Output the [x, y] coordinate of the center of the cell containing the given text.  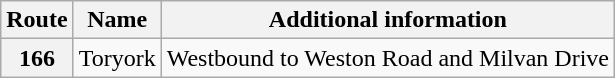
Name [117, 20]
Route [37, 20]
Toryork [117, 58]
166 [37, 58]
Additional information [388, 20]
Westbound to Weston Road and Milvan Drive [388, 58]
